Detect which cell encompasses the target text, then output its (X, Y) center coordinate. 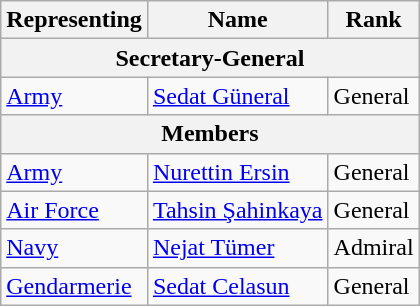
Nejat Tümer (238, 248)
Tahsin Şahinkaya (238, 210)
Rank (374, 20)
Sedat Celasun (238, 286)
Sedat Güneral (238, 96)
Members (210, 134)
Secretary-General (210, 58)
Gendarmerie (74, 286)
Representing (74, 20)
Navy (74, 248)
Admiral (374, 248)
Nurettin Ersin (238, 172)
Air Force (74, 210)
Name (238, 20)
